Provide the [x, y] coordinate of the cell's center where the given text is located.  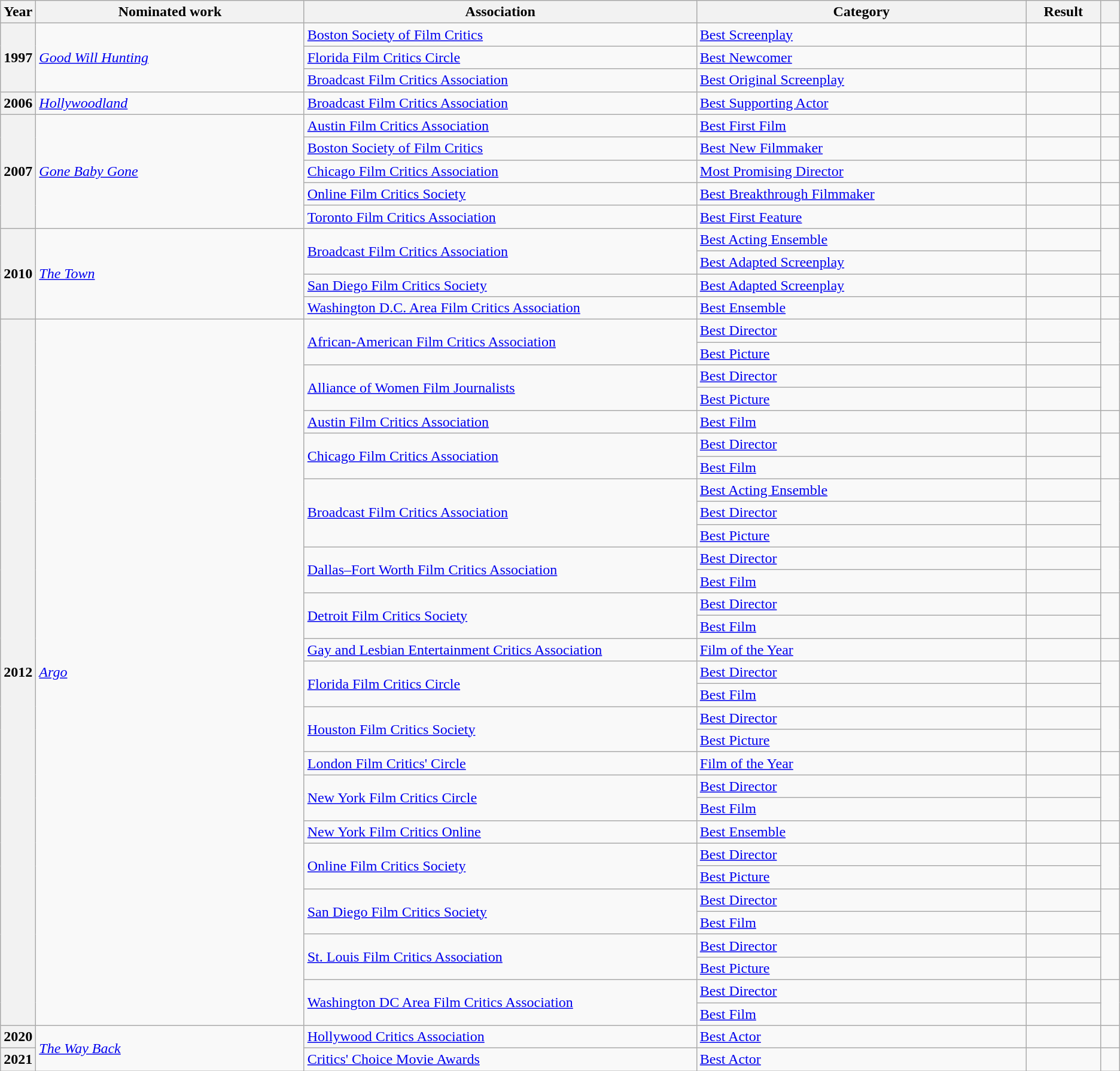
New York Film Critics Online [500, 832]
Best First Feature [862, 217]
Best New Filmmaker [862, 148]
Critics' Choice Movie Awards [500, 1060]
Best Breakthrough Filmmaker [862, 194]
2020 [18, 1037]
Most Promising Director [862, 171]
Toronto Film Critics Association [500, 217]
Washington D.C. Area Film Critics Association [500, 308]
2012 [18, 673]
Category [862, 12]
London Film Critics' Circle [500, 763]
Argo [170, 673]
Alliance of Women Film Journalists [500, 388]
Detroit Film Critics Society [500, 615]
Association [500, 12]
St. Louis Film Critics Association [500, 957]
Nominated work [170, 12]
New York Film Critics Circle [500, 798]
Best Newcomer [862, 57]
2010 [18, 273]
2021 [18, 1060]
Year [18, 12]
Washington DC Area Film Critics Association [500, 1002]
Houston Film Critics Society [500, 729]
Gone Baby Gone [170, 171]
Good Will Hunting [170, 57]
2007 [18, 171]
Hollywood Critics Association [500, 1037]
Best Screenplay [862, 35]
Gay and Lesbian Entertainment Critics Association [500, 649]
Dallas–Fort Worth Film Critics Association [500, 570]
Result [1063, 12]
Hollywoodland [170, 103]
1997 [18, 57]
2006 [18, 103]
Best Supporting Actor [862, 103]
African-American Film Critics Association [500, 342]
Best Original Screenplay [862, 80]
Best First Film [862, 126]
The Way Back [170, 1048]
The Town [170, 273]
